Return (X, Y) of the center of cell containing provided text 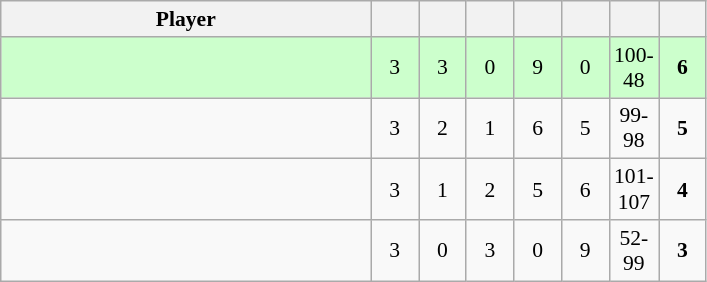
100-48 (634, 68)
101-107 (634, 190)
Player (186, 19)
99-98 (634, 128)
4 (683, 190)
52-99 (634, 250)
